Provide the (X, Y) coordinate of the cell's center where the given text is located.  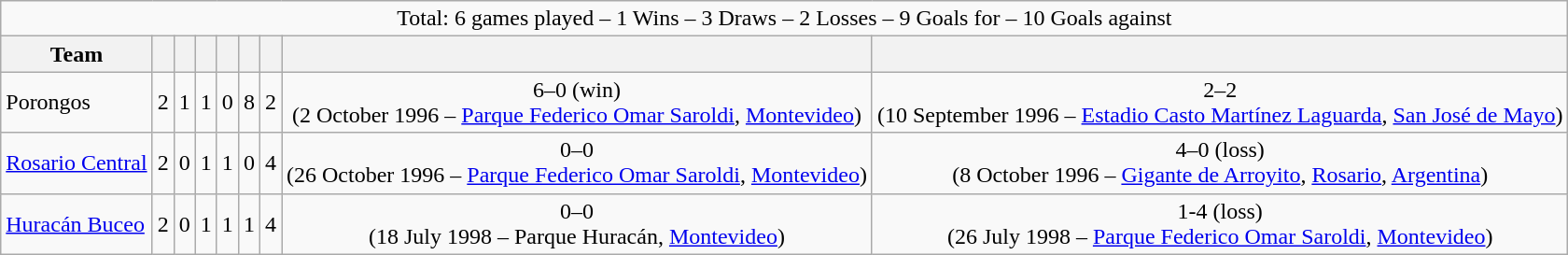
1-4 (loss) (26 July 1998 – Parque Federico Omar Saroldi, Montevideo) (1220, 224)
2–2 (10 September 1996 – Estadio Casto Martínez Laguarda, San José de Mayo) (1220, 103)
Huracán Buceo (77, 224)
0–0 (18 July 1998 – Parque Huracán, Montevideo) (577, 224)
Porongos (77, 103)
Team (77, 54)
Total: 6 games played – 1 Wins – 3 Draws – 2 Losses – 9 Goals for – 10 Goals against (784, 19)
8 (248, 103)
0–0 (26 October 1996 – Parque Federico Omar Saroldi, Montevideo) (577, 163)
4–0 (loss) (8 October 1996 – Gigante de Arroyito, Rosario, Argentina) (1220, 163)
6–0 (win) (2 October 1996 – Parque Federico Omar Saroldi, Montevideo) (577, 103)
Rosario Central (77, 163)
